Detect which cell encompasses the target text, then output its (x, y) center coordinate. 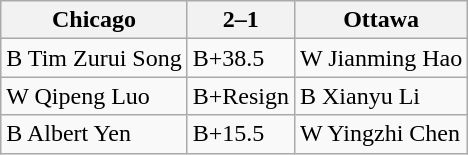
Ottawa (380, 20)
B Albert Yen (94, 134)
B+Resign (240, 96)
2–1 (240, 20)
Chicago (94, 20)
W Yingzhi Chen (380, 134)
W Qipeng Luo (94, 96)
B Tim Zurui Song (94, 58)
B Xianyu Li (380, 96)
B+15.5 (240, 134)
W Jianming Hao (380, 58)
B+38.5 (240, 58)
